Extract the (X, Y) coordinate from the center of the cell holding the provided text.  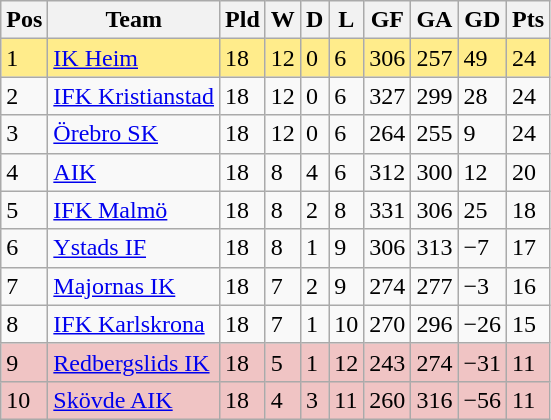
Pld (243, 20)
D (314, 20)
Örebro SK (134, 134)
Pos (24, 20)
L (346, 20)
277 (434, 286)
300 (434, 172)
GA (434, 20)
IFK Kristianstad (134, 96)
IFK Karlskrona (134, 324)
GF (388, 20)
Ystads IF (134, 248)
316 (434, 400)
243 (388, 362)
−31 (482, 362)
313 (434, 248)
17 (528, 248)
Redbergslids IK (134, 362)
299 (434, 96)
IK Heim (134, 58)
−26 (482, 324)
15 (528, 324)
327 (388, 96)
331 (388, 210)
25 (482, 210)
260 (388, 400)
255 (434, 134)
28 (482, 96)
−3 (482, 286)
GD (482, 20)
−56 (482, 400)
312 (388, 172)
Majornas IK (134, 286)
Team (134, 20)
257 (434, 58)
AIK (134, 172)
−7 (482, 248)
16 (528, 286)
20 (528, 172)
270 (388, 324)
264 (388, 134)
296 (434, 324)
W (282, 20)
49 (482, 58)
Skövde AIK (134, 400)
IFK Malmö (134, 210)
Pts (528, 20)
